Return the [x, y] coordinate for the center point of the cell that contains the specified text.  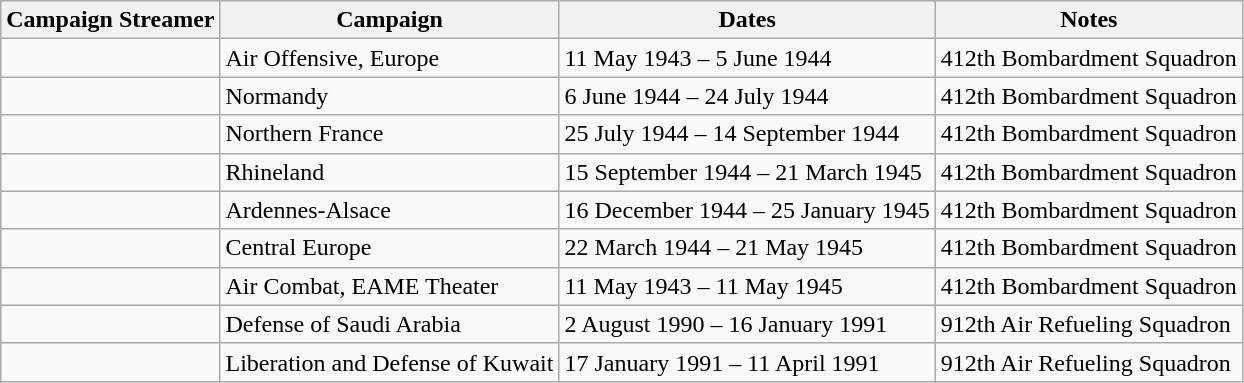
Air Offensive, Europe [390, 58]
Campaign Streamer [110, 20]
6 June 1944 – 24 July 1944 [747, 96]
Defense of Saudi Arabia [390, 324]
15 September 1944 – 21 March 1945 [747, 172]
Campaign [390, 20]
11 May 1943 – 5 June 1944 [747, 58]
Northern France [390, 134]
2 August 1990 – 16 January 1991 [747, 324]
Air Combat, EAME Theater [390, 286]
Rhineland [390, 172]
Ardennes-Alsace [390, 210]
11 May 1943 – 11 May 1945 [747, 286]
Normandy [390, 96]
Dates [747, 20]
Notes [1088, 20]
17 January 1991 – 11 April 1991 [747, 362]
22 March 1944 – 21 May 1945 [747, 248]
25 July 1944 – 14 September 1944 [747, 134]
16 December 1944 – 25 January 1945 [747, 210]
Central Europe [390, 248]
Liberation and Defense of Kuwait [390, 362]
